Determine the [x, y] coordinate at the center of the cell enclosing the given text.  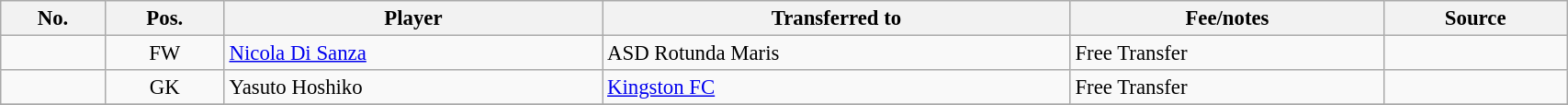
Pos. [164, 18]
Source [1475, 18]
Kingston FC [836, 87]
ASD Rotunda Maris [836, 53]
Nicola Di Sanza [413, 53]
FW [164, 53]
GK [164, 87]
Fee/notes [1227, 18]
No. [53, 18]
Yasuto Hoshiko [413, 87]
Transferred to [836, 18]
Player [413, 18]
